For the text-containing cell, return its midpoint in (X, Y) coordinate format. 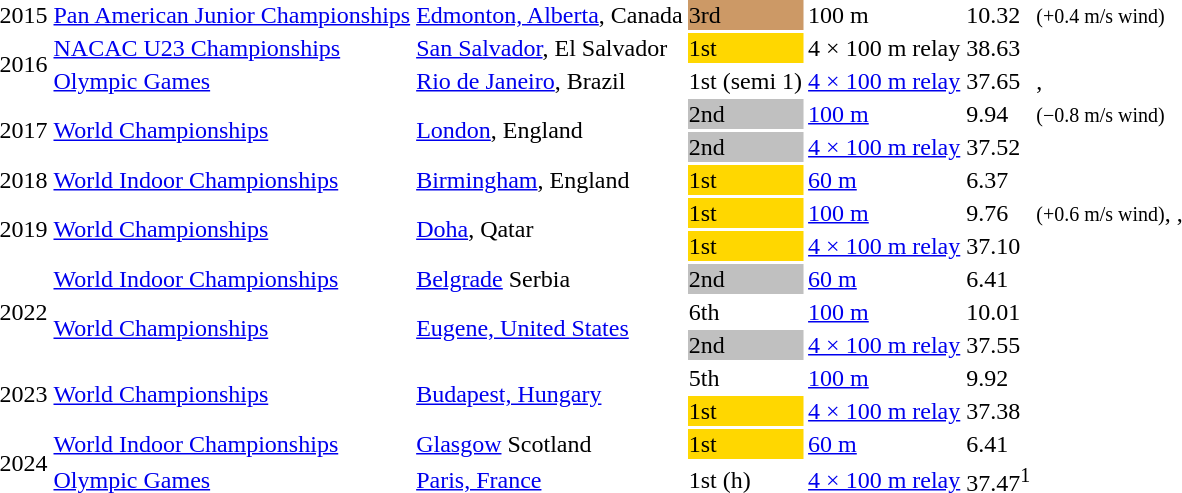
10.01 (998, 312)
9.92 (998, 378)
Birmingham, England (550, 180)
37.10 (998, 246)
Glasgow Scotland (550, 444)
Budapest, Hungary (550, 394)
Pan American Junior Championships (232, 15)
5th (745, 378)
Edmonton, Alberta, Canada (550, 15)
9.76 (998, 213)
38.63 (998, 48)
37.52 (998, 147)
San Salvador, El Salvador (550, 48)
6th (745, 312)
37.38 (998, 411)
1st (semi 1) (745, 81)
37.65 (998, 81)
3rd (745, 15)
10.32 (998, 15)
London, England (550, 130)
Belgrade Serbia (550, 279)
Olympic Games (232, 81)
Rio de Janeiro, Brazil (550, 81)
Doha, Qatar (550, 230)
NACAC U23 Championships (232, 48)
9.94 (998, 114)
Eugene, United States (550, 328)
6.37 (998, 180)
37.55 (998, 345)
